Pinpoint the cell where the given text exists, returning its [x, y] midpoint coordinate. 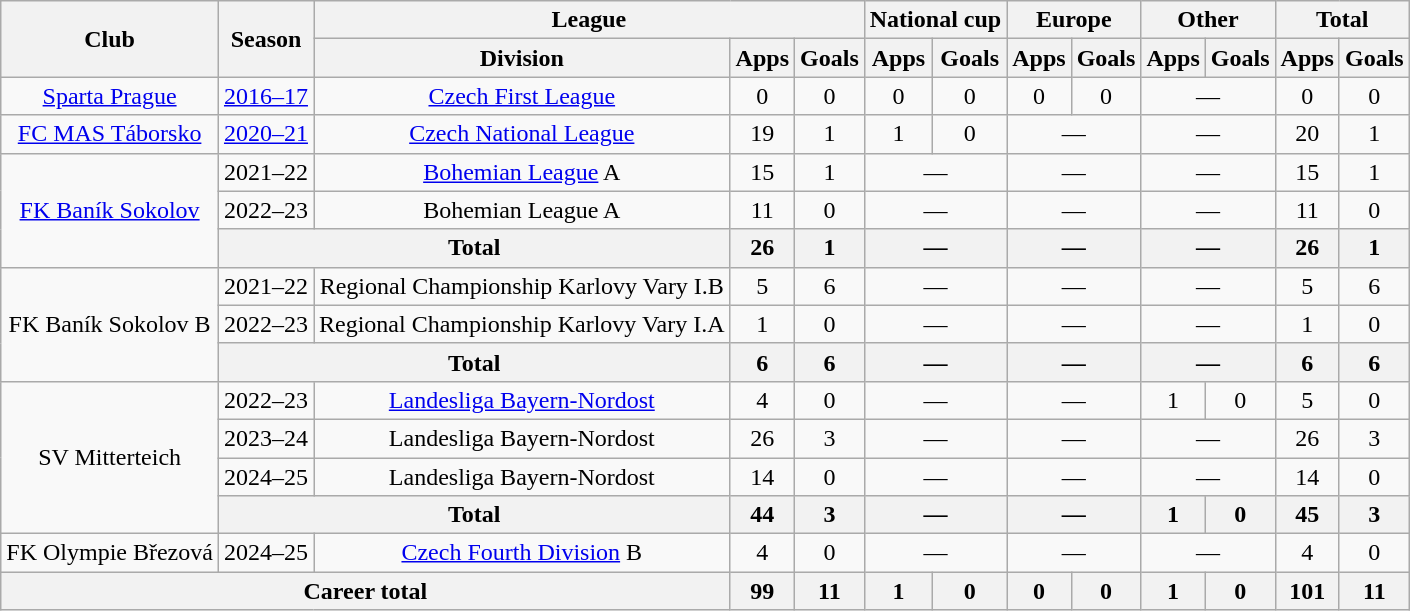
SV Mitterteich [110, 457]
League [590, 20]
20 [1307, 134]
99 [762, 591]
Czech National League [522, 134]
Regional Championship Karlovy Vary I.A [522, 324]
Club [110, 39]
Division [522, 58]
FK Baník Sokolov B [110, 324]
FC MAS Táborsko [110, 134]
45 [1307, 515]
FK Olympie Březová [110, 553]
Career total [366, 591]
44 [762, 515]
Season [266, 39]
Europe [1074, 20]
Czech First League [522, 96]
19 [762, 134]
Regional Championship Karlovy Vary I.B [522, 286]
2023–24 [266, 438]
2016–17 [266, 96]
FK Baník Sokolov [110, 210]
2020–21 [266, 134]
Czech Fourth Division B [522, 553]
101 [1307, 591]
National cup [935, 20]
Sparta Prague [110, 96]
Other [1208, 20]
